Search for the cell housing the specified text and yield its (X, Y) center coordinate. 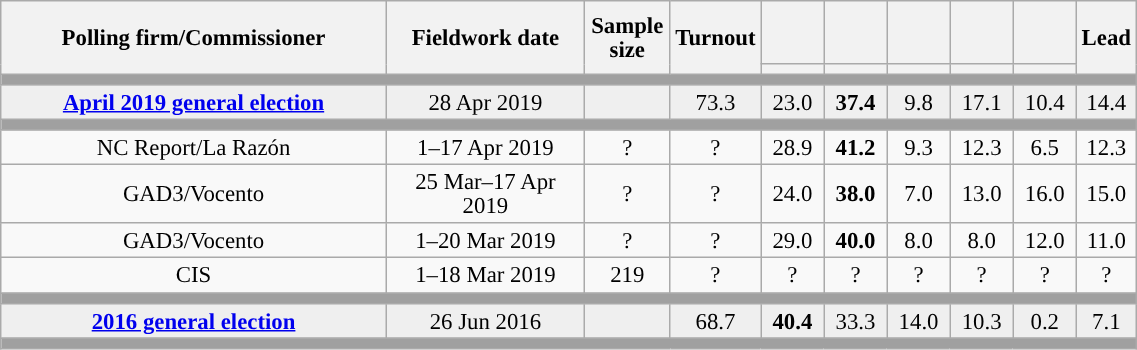
7.0 (918, 194)
Lead (1106, 38)
7.1 (1106, 320)
29.0 (792, 242)
14.4 (1106, 102)
0.2 (1044, 320)
Polling firm/Commissioner (194, 38)
Sample size (627, 38)
6.5 (1044, 148)
14.0 (918, 320)
40.0 (856, 242)
9.3 (918, 148)
24.0 (792, 194)
10.3 (982, 320)
219 (627, 276)
11.0 (1106, 242)
9.8 (918, 102)
10.4 (1044, 102)
NC Report/La Razón (194, 148)
1–17 Apr 2019 (485, 148)
CIS (194, 276)
15.0 (1106, 194)
23.0 (792, 102)
40.4 (792, 320)
33.3 (856, 320)
28.9 (792, 148)
Turnout (716, 38)
2016 general election (194, 320)
68.7 (716, 320)
25 Mar–17 Apr 2019 (485, 194)
1–20 Mar 2019 (485, 242)
16.0 (1044, 194)
17.1 (982, 102)
28 Apr 2019 (485, 102)
12.0 (1044, 242)
13.0 (982, 194)
38.0 (856, 194)
73.3 (716, 102)
41.2 (856, 148)
37.4 (856, 102)
26 Jun 2016 (485, 320)
Fieldwork date (485, 38)
April 2019 general election (194, 102)
1–18 Mar 2019 (485, 276)
